Detect which cell encompasses the target text, then output its (X, Y) center coordinate. 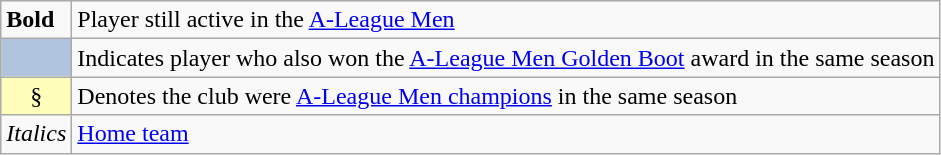
Home team (506, 134)
Indicates player who also won the A-League Men Golden Boot award in the same season (506, 58)
Bold (36, 20)
§ (36, 96)
Player still active in the A-League Men (506, 20)
Denotes the club were A-League Men champions in the same season (506, 96)
Italics (36, 134)
